Provide the (x, y) coordinate of the cell's center where the given text is located.  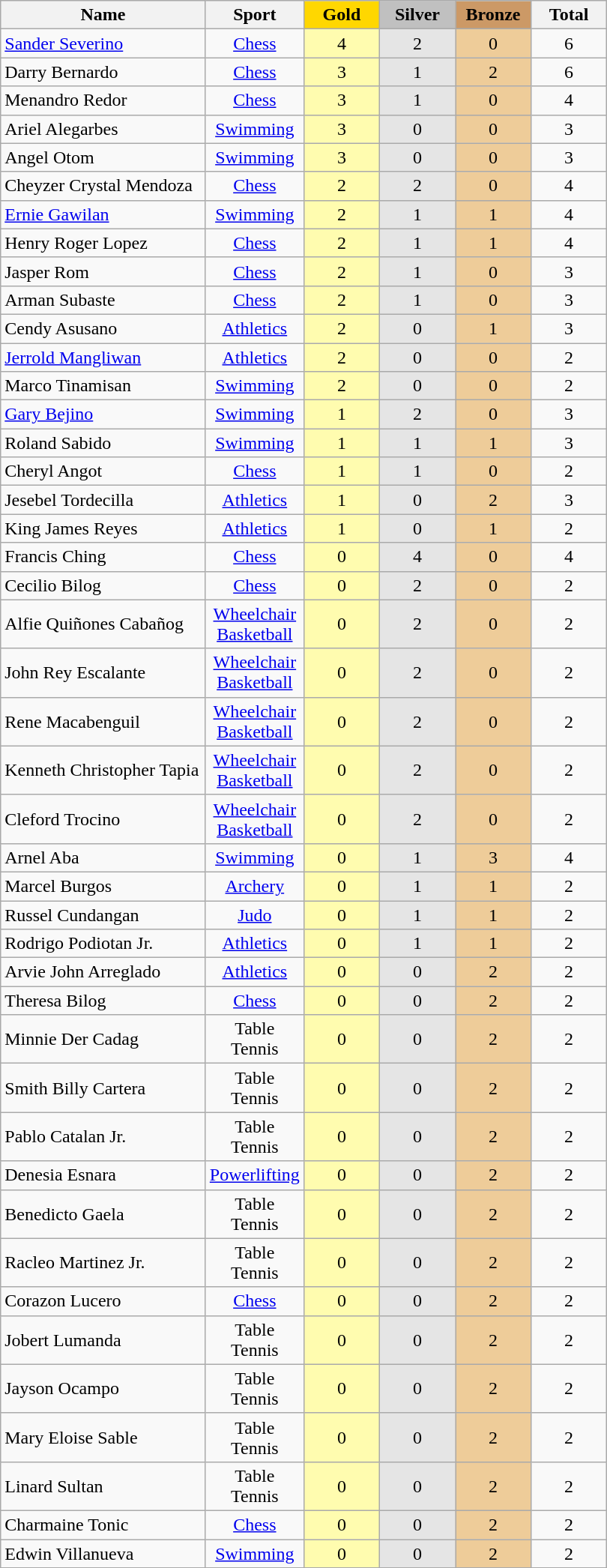
Gary Bejino (103, 414)
Darry Bernardo (103, 72)
Russel Cundangan (103, 915)
Cleford Trocino (103, 818)
Denesia Esnara (103, 1175)
Sander Severino (103, 43)
Marcel Burgos (103, 886)
Jesebel Tordecilla (103, 500)
Rodrigo Podiotan Jr. (103, 944)
Ariel Alegarbes (103, 129)
Cheyzer Crystal Mendoza (103, 186)
Jerrold Mangliwan (103, 358)
Theresa Bilog (103, 1001)
Arman Subaste (103, 300)
Total (570, 15)
Judo (255, 915)
Roland Sabido (103, 443)
Jobert Lumanda (103, 1340)
Menandro Redor (103, 100)
Pablo Catalan Jr. (103, 1136)
Charmaine Tonic (103, 1525)
Rene Macabenguil (103, 721)
Ernie Gawilan (103, 214)
Mary Eloise Sable (103, 1438)
Francis Ching (103, 557)
John Rey Escalante (103, 673)
Gold (342, 15)
Benedicto Gaela (103, 1214)
Name (103, 15)
Arnel Aba (103, 857)
Bronze (493, 15)
Alfie Quiñones Cabañog (103, 624)
Racleo Martinez Jr. (103, 1262)
Archery (255, 886)
Corazon Lucero (103, 1301)
Linard Sultan (103, 1486)
Cendy Asusano (103, 328)
Smith Billy Cartera (103, 1088)
Silver (417, 15)
Edwin Villanueva (103, 1554)
Marco Tinamisan (103, 386)
Cecilio Bilog (103, 585)
Arvie John Arreglado (103, 972)
Sport (255, 15)
Angel Otom (103, 157)
Powerlifting (255, 1175)
Kenneth Christopher Tapia (103, 771)
Cheryl Angot (103, 471)
Henry Roger Lopez (103, 243)
King James Reyes (103, 528)
Jasper Rom (103, 271)
Minnie Der Cadag (103, 1039)
Jayson Ocampo (103, 1388)
